Provide the (x, y) coordinate of the cell's center where the given text is located.  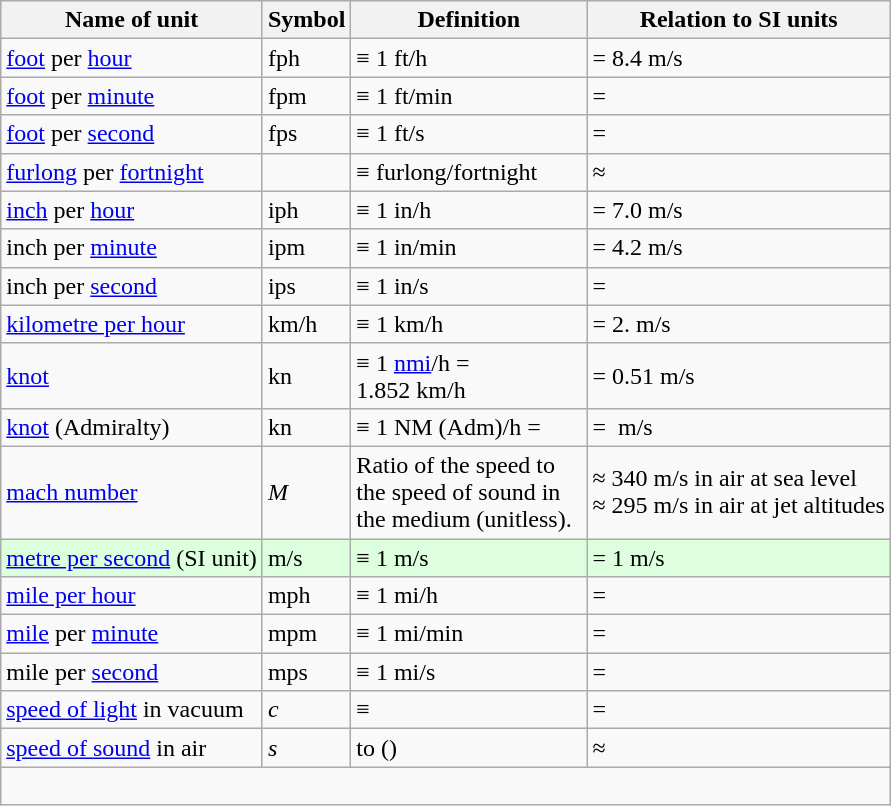
mpm (306, 634)
metre per second (SI unit) (132, 557)
= 0.51 m/s (739, 376)
≡ 1 in/s (469, 286)
inch per second (132, 286)
s (306, 748)
ipm (306, 248)
Name of unit (132, 20)
≈ 340 m/s in air at sea level ≈ 295 m/s in air at jet altitudes (739, 492)
= 2. m/s (739, 324)
fps (306, 134)
≡ 1 mi/h (469, 596)
mile per hour (132, 596)
inch per hour (132, 210)
= 8.4 m/s (739, 58)
≡ 1 nmi/h = 1.852 km/h (469, 376)
foot per second (132, 134)
foot per minute (132, 96)
to () (469, 748)
ips (306, 286)
knot (Admiralty) (132, 427)
Relation to SI units (739, 20)
mph (306, 596)
≡ 1 ft/h (469, 58)
Definition (469, 20)
inch per minute (132, 248)
≡ 1 mi/s (469, 672)
m/s (306, 557)
mile per second (132, 672)
iph (306, 210)
Ratio of the speed to the speed of sound in the medium (unitless). (469, 492)
≡ (469, 710)
foot per hour (132, 58)
= 4.2 m/s (739, 248)
mile per minute (132, 634)
mach number (132, 492)
speed of sound in air (132, 748)
= m/s (739, 427)
≡ 1 km/h (469, 324)
≡ 1 in/min (469, 248)
kilometre per hour (132, 324)
≡ 1 mi/min (469, 634)
fph (306, 58)
speed of light in vacuum (132, 710)
knot (132, 376)
fpm (306, 96)
≡ 1 m/s (469, 557)
= 1 m/s (739, 557)
Symbol (306, 20)
≡ 1 ft/min (469, 96)
≡ furlong/fortnight (469, 172)
= 7.0 m/s (739, 210)
≡ 1 ft/s (469, 134)
mps (306, 672)
c (306, 710)
km/h (306, 324)
M (306, 492)
furlong per fortnight (132, 172)
≡ 1 NM (Adm)/h = (469, 427)
≡ 1 in/h (469, 210)
